Capture the cell that displays the provided text and extract its [x, y] central coordinate. 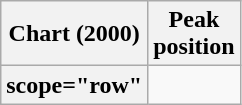
scope="row" [74, 85]
Chart (2000) [74, 34]
Peakposition [194, 34]
